Find where the given text appears and provide that cell's center as (X, Y) coordinate. 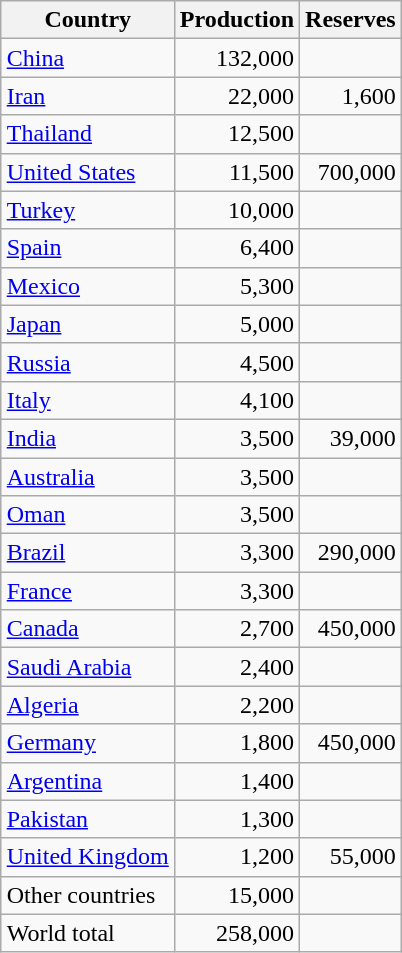
15,000 (236, 895)
1,200 (236, 857)
1,300 (236, 819)
290,000 (351, 553)
World total (88, 933)
Turkey (88, 210)
4,100 (236, 400)
11,500 (236, 172)
Japan (88, 324)
2,400 (236, 667)
France (88, 591)
United Kingdom (88, 857)
Mexico (88, 286)
India (88, 438)
2,700 (236, 629)
Saudi Arabia (88, 667)
Algeria (88, 705)
Country (88, 20)
22,000 (236, 96)
55,000 (351, 857)
258,000 (236, 933)
Other countries (88, 895)
12,500 (236, 134)
United States (88, 172)
5,000 (236, 324)
6,400 (236, 248)
2,200 (236, 705)
4,500 (236, 362)
Spain (88, 248)
Argentina (88, 781)
Reserves (351, 20)
Australia (88, 477)
Iran (88, 96)
39,000 (351, 438)
Germany (88, 743)
1,800 (236, 743)
Russia (88, 362)
Production (236, 20)
10,000 (236, 210)
1,600 (351, 96)
Brazil (88, 553)
Italy (88, 400)
1,400 (236, 781)
Thailand (88, 134)
132,000 (236, 58)
5,300 (236, 286)
Oman (88, 515)
Pakistan (88, 819)
700,000 (351, 172)
China (88, 58)
Canada (88, 629)
